Detect which cell encompasses the target text, then output its [x, y] center coordinate. 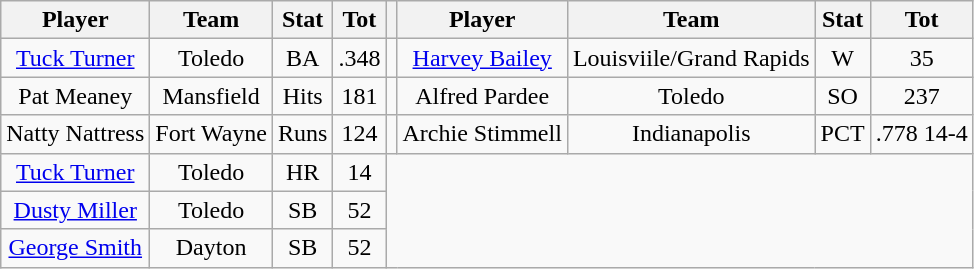
HR [302, 172]
124 [360, 134]
Dusty Miller [76, 210]
Fort Wayne [212, 134]
Alfred Pardee [482, 96]
Indianapolis [691, 134]
SO [842, 96]
Pat Meaney [76, 96]
Natty Nattress [76, 134]
Runs [302, 134]
BA [302, 58]
181 [360, 96]
Hits [302, 96]
Dayton [212, 248]
14 [360, 172]
.348 [360, 58]
PCT [842, 134]
George Smith [76, 248]
Harvey Bailey [482, 58]
.778 14-4 [922, 134]
W [842, 58]
Archie Stimmell [482, 134]
Mansfield [212, 96]
35 [922, 58]
237 [922, 96]
Louisviile/Grand Rapids [691, 58]
